Pinpoint the cell where the given text exists, returning its [X, Y] midpoint coordinate. 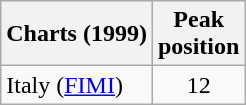
Peakposition [198, 34]
Italy (FIMI) [77, 85]
12 [198, 85]
Charts (1999) [77, 34]
